Provide the (X, Y) coordinate of the cell's center where the given text is located.  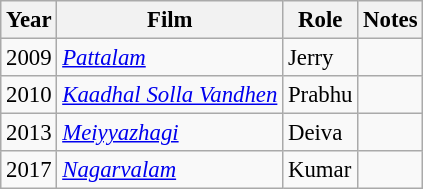
Pattalam (170, 58)
Kaadhal Solla Vandhen (170, 95)
Deiva (320, 133)
Notes (390, 20)
Nagarvalam (170, 170)
Prabhu (320, 95)
Film (170, 20)
Meiyyazhagi (170, 133)
Year (29, 20)
Role (320, 20)
Jerry (320, 58)
2010 (29, 95)
2009 (29, 58)
Kumar (320, 170)
2017 (29, 170)
2013 (29, 133)
